Return (X, Y) of the center of cell containing provided text 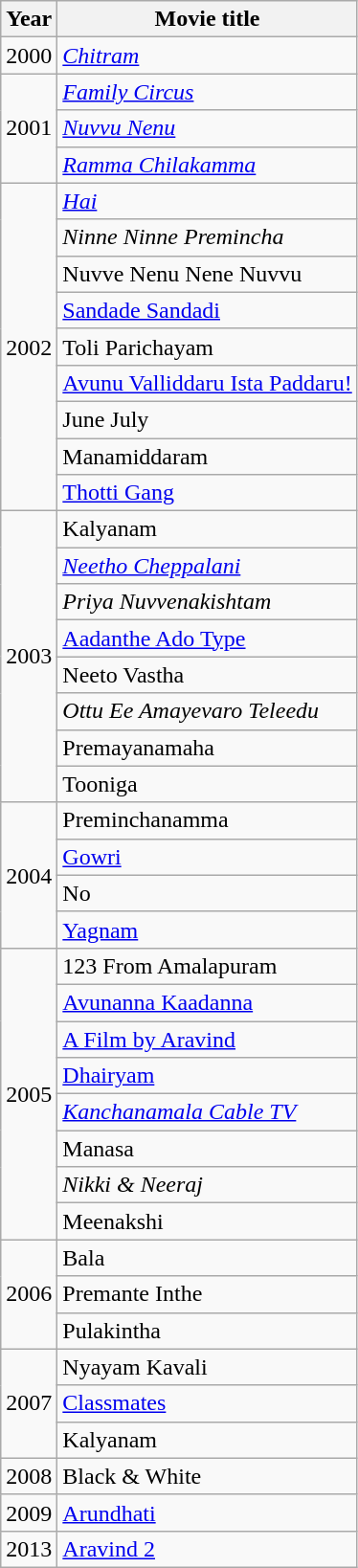
2004 (29, 875)
Priya Nuvvenakishtam (207, 602)
Hai (207, 201)
Manamiddaram (207, 457)
2013 (29, 1549)
Aravind 2 (207, 1549)
No (207, 893)
Movie title (207, 19)
Avunu Valliddaru Ista Paddaru! (207, 383)
Chitram (207, 56)
Ramma Chilakamma (207, 165)
Toli Parichayam (207, 347)
Arundhati (207, 1512)
Nyayam Kavali (207, 1367)
Yagnam (207, 930)
Dhairyam (207, 1076)
2003 (29, 657)
Ninne Ninne Premincha (207, 237)
Premayanamaha (207, 748)
Pulakintha (207, 1331)
Neetho Cheppalani (207, 566)
2005 (29, 1093)
2001 (29, 128)
Black & White (207, 1476)
A Film by Aravind (207, 1039)
Sandade Sandadi (207, 310)
2006 (29, 1294)
Neeto Vastha (207, 675)
2002 (29, 347)
Premante Inthe (207, 1294)
Gowri (207, 857)
Year (29, 19)
123 From Amalapuram (207, 966)
Manasa (207, 1149)
Aadanthe Ado Type (207, 638)
2007 (29, 1403)
2000 (29, 56)
Ottu Ee Amayevaro Teleedu (207, 711)
Thotti Gang (207, 493)
Kanchanamala Cable TV (207, 1112)
Nuvvu Nenu (207, 128)
Bala (207, 1258)
June July (207, 419)
Tooniga (207, 784)
Family Circus (207, 92)
2009 (29, 1512)
Preminchanamma (207, 820)
Classmates (207, 1403)
2008 (29, 1476)
Meenakshi (207, 1221)
Nikki & Neeraj (207, 1185)
Nuvve Nenu Nene Nuvvu (207, 274)
Avunanna Kaadanna (207, 1002)
